Search for the cell housing the specified text and yield its (x, y) center coordinate. 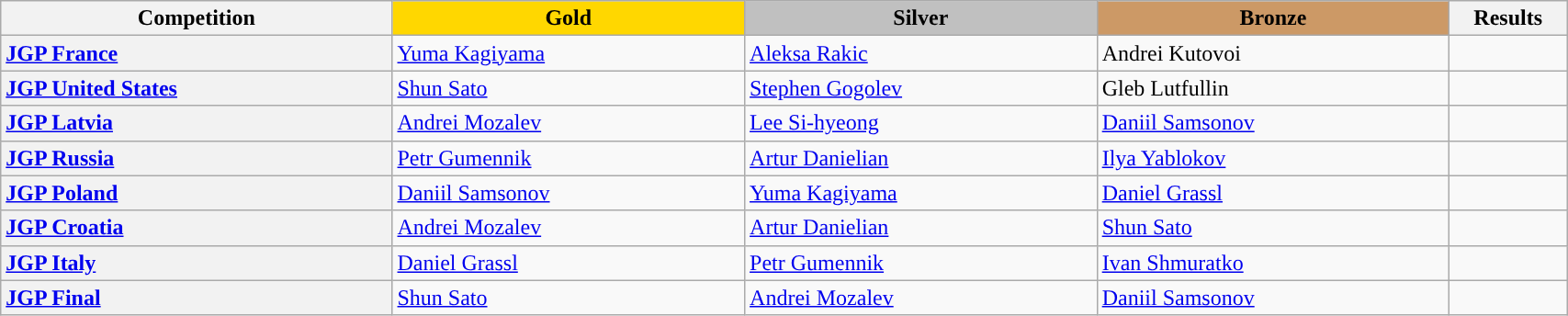
Gold (569, 18)
JGP Croatia (197, 228)
JGP Italy (197, 263)
JGP Russia (197, 158)
Lee Si-hyeong (921, 123)
Aleksa Rakic (921, 53)
Ilya Yablokov (1273, 158)
Stephen Gogolev (921, 88)
Results (1508, 18)
Silver (921, 18)
Bronze (1273, 18)
JGP Latvia (197, 123)
JGP Poland (197, 193)
JGP United States (197, 88)
Gleb Lutfullin (1273, 88)
JGP Final (197, 298)
Ivan Shmuratko (1273, 263)
Competition (197, 18)
JGP France (197, 53)
Andrei Kutovoi (1273, 53)
